Return (X, Y) of the center of cell containing provided text 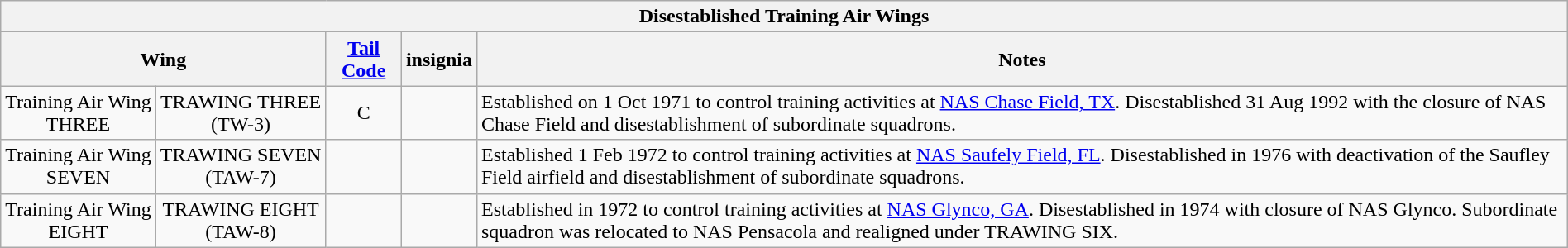
TRAWING SEVEN(TAW-7) (241, 167)
Training Air WingEIGHT (78, 220)
TRAWING THREE(TW-3) (241, 112)
Notes (1022, 60)
Wing (164, 60)
insignia (438, 60)
Training Air WingSEVEN (78, 167)
Disestablished Training Air Wings (784, 17)
Training Air WingTHREE (78, 112)
Tail Code (364, 60)
TRAWING EIGHT(TAW-8) (241, 220)
C (364, 112)
